Output the [x, y] coordinate of the center of the cell containing the given text.  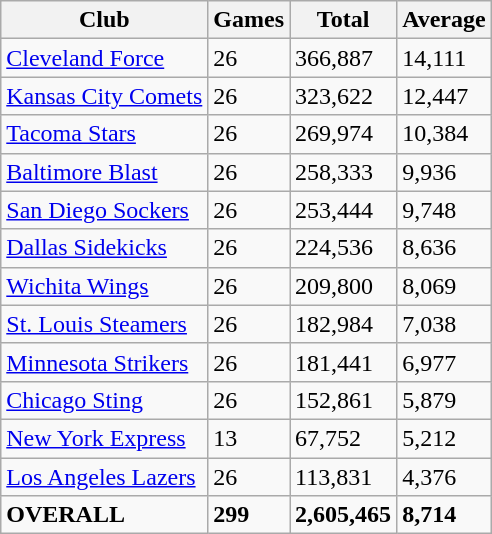
9,936 [444, 172]
Club [104, 20]
8,069 [444, 286]
182,984 [344, 324]
8,714 [444, 515]
Minnesota Strikers [104, 362]
13 [249, 438]
4,376 [444, 477]
Total [344, 20]
299 [249, 515]
8,636 [444, 248]
Games [249, 20]
New York Express [104, 438]
Wichita Wings [104, 286]
OVERALL [104, 515]
366,887 [344, 58]
67,752 [344, 438]
Los Angeles Lazers [104, 477]
14,111 [444, 58]
12,447 [444, 96]
253,444 [344, 210]
152,861 [344, 400]
St. Louis Steamers [104, 324]
258,333 [344, 172]
2,605,465 [344, 515]
Chicago Sting [104, 400]
224,536 [344, 248]
9,748 [444, 210]
181,441 [344, 362]
10,384 [444, 134]
6,977 [444, 362]
Tacoma Stars [104, 134]
Kansas City Comets [104, 96]
269,974 [344, 134]
5,879 [444, 400]
Cleveland Force [104, 58]
209,800 [344, 286]
7,038 [444, 324]
Dallas Sidekicks [104, 248]
113,831 [344, 477]
Baltimore Blast [104, 172]
San Diego Sockers [104, 210]
5,212 [444, 438]
Average [444, 20]
323,622 [344, 96]
